Identify which cell holds the provided text, then report its [X, Y] central coordinate. 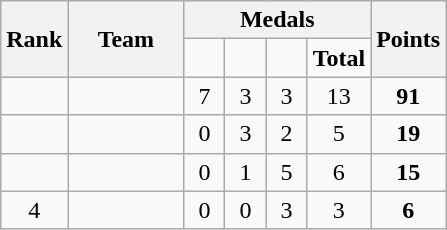
13 [339, 96]
19 [408, 134]
7 [204, 96]
Total [339, 58]
Medals [278, 20]
Rank [34, 39]
1 [246, 172]
Team [126, 39]
2 [286, 134]
Points [408, 39]
91 [408, 96]
15 [408, 172]
4 [34, 210]
